Scan for the cell matching the given text and deliver its [x, y] coordinate at center. 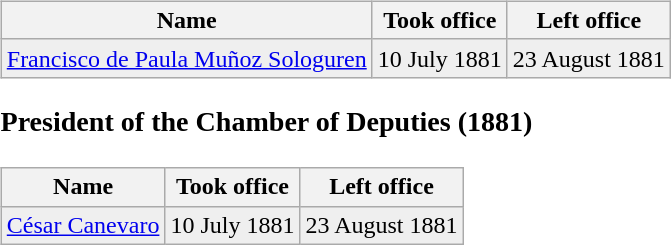
Francisco de Paula Muñoz Sologuren [186, 58]
César Canevaro [83, 225]
